Locate the cell with the specified text and output its [X, Y] center coordinate. 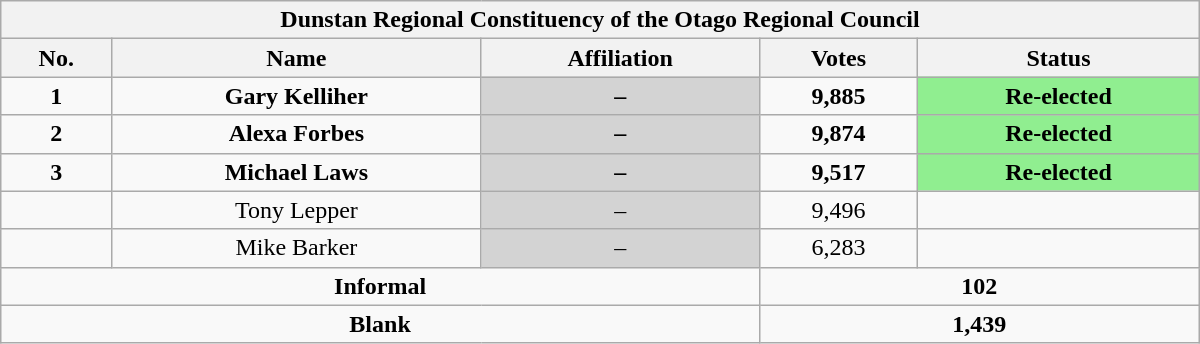
9,517 [838, 172]
Affiliation [620, 58]
9,496 [838, 210]
6,283 [838, 248]
Alexa Forbes [296, 134]
Informal [380, 286]
Michael Laws [296, 172]
2 [56, 134]
1 [56, 96]
Gary Kelliher [296, 96]
Name [296, 58]
9,874 [838, 134]
Mike Barker [296, 248]
Status [1059, 58]
Blank [380, 324]
Votes [838, 58]
Tony Lepper [296, 210]
102 [979, 286]
1,439 [979, 324]
9,885 [838, 96]
Dunstan Regional Constituency of the Otago Regional Council [600, 20]
3 [56, 172]
No. [56, 58]
